Return [X, Y] of the center of cell containing provided text 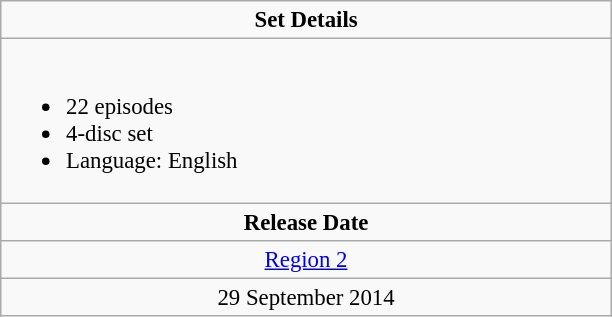
Release Date [306, 222]
Set Details [306, 20]
22 episodes4-disc setLanguage: English [306, 121]
Region 2 [306, 259]
29 September 2014 [306, 297]
